Identify which cell holds the provided text, then report its [X, Y] central coordinate. 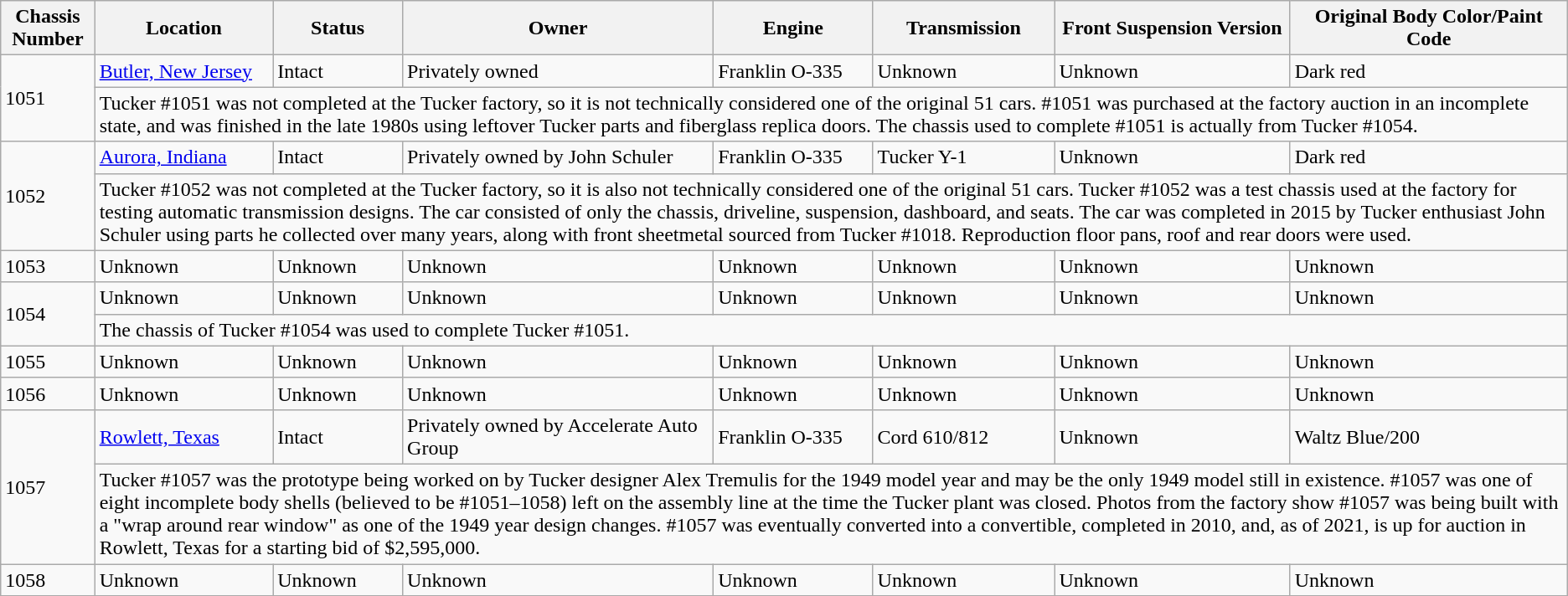
1052 [48, 196]
1054 [48, 314]
1055 [48, 362]
Tucker Y-1 [963, 157]
Chassis Number [48, 28]
Owner [558, 28]
Butler, New Jersey [184, 71]
Location [184, 28]
Front Suspension Version [1173, 28]
Original Body Color/Paint Code [1429, 28]
Rowlett, Texas [184, 437]
Privately owned by John Schuler [558, 157]
Engine [793, 28]
Aurora, Indiana [184, 157]
Privately owned by Accelerate Auto Group [558, 437]
Waltz Blue/200 [1429, 437]
1051 [48, 99]
Privately owned [558, 71]
Transmission [963, 28]
1053 [48, 266]
Status [338, 28]
Cord 610/812 [963, 437]
1056 [48, 393]
1057 [48, 486]
1058 [48, 580]
The chassis of Tucker #1054 was used to complete Tucker #1051. [831, 330]
